Return [x, y] of the center of cell containing provided text 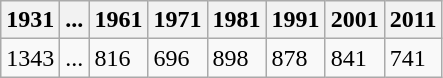
2011 [413, 20]
696 [178, 58]
816 [118, 58]
2001 [354, 20]
1991 [296, 20]
1961 [118, 20]
841 [354, 58]
1981 [236, 20]
1343 [30, 58]
1971 [178, 20]
741 [413, 58]
878 [296, 58]
1931 [30, 20]
898 [236, 58]
